Detect which cell encompasses the target text, then output its (x, y) center coordinate. 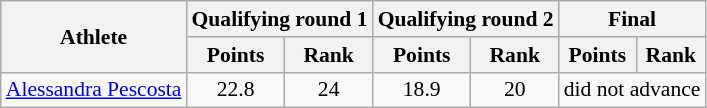
Qualifying round 2 (466, 19)
24 (329, 90)
Qualifying round 1 (280, 19)
did not advance (632, 90)
22.8 (236, 90)
Athlete (94, 36)
Alessandra Pescosta (94, 90)
Final (632, 19)
18.9 (422, 90)
20 (515, 90)
